Return the (X, Y) coordinate for the center point of the cell that contains the specified text.  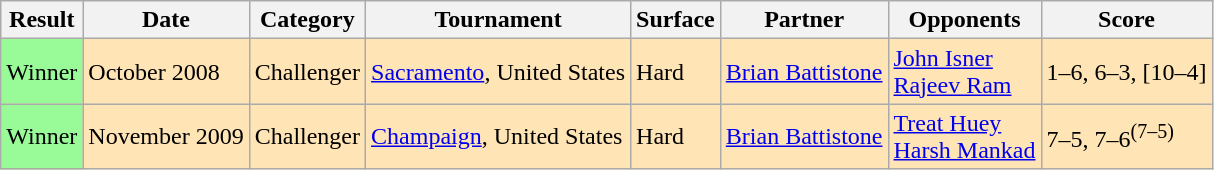
Date (166, 20)
Category (307, 20)
Opponents (964, 20)
November 2009 (166, 136)
Treat Huey Harsh Mankad (964, 136)
Result (42, 20)
John Isner Rajeev Ram (964, 72)
Tournament (498, 20)
October 2008 (166, 72)
7–5, 7–6(7–5) (1126, 136)
Surface (676, 20)
Partner (804, 20)
Champaign, United States (498, 136)
1–6, 6–3, [10–4] (1126, 72)
Score (1126, 20)
Sacramento, United States (498, 72)
